For the text-containing cell, return its midpoint in (x, y) coordinate format. 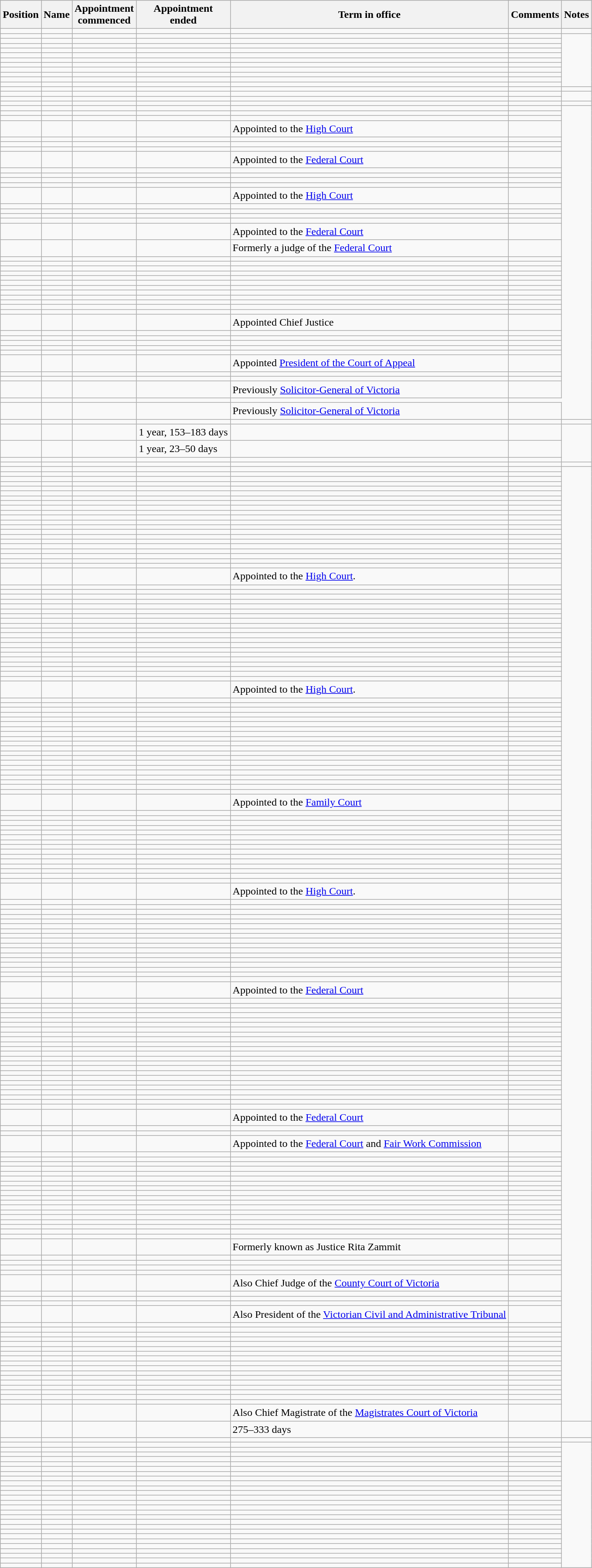
Also President of the Victorian Civil and Administrative Tribunal (369, 1314)
1 year, 23–50 days (183, 449)
Notes (576, 15)
Appointed Chief Justice (369, 323)
Appointmentended (183, 15)
Comments (535, 15)
Appointed to the Family Court (369, 803)
1 year, 153–183 days (183, 432)
Also Chief Magistrate of the Magistrates Court of Victoria (369, 1412)
Formerly a judge of the Federal Court (369, 248)
Appointed President of the Court of Appeal (369, 363)
Appointed to the Federal Court and Fair Work Commission (369, 1144)
Also Chief Judge of the County Court of Victoria (369, 1283)
Term in office (369, 15)
Position (21, 15)
275–333 days (369, 1429)
Appointmentcommenced (105, 15)
Name (57, 15)
Formerly known as Justice Rita Zammit (369, 1247)
